Pinpoint the cell where the given text exists, returning its (X, Y) midpoint coordinate. 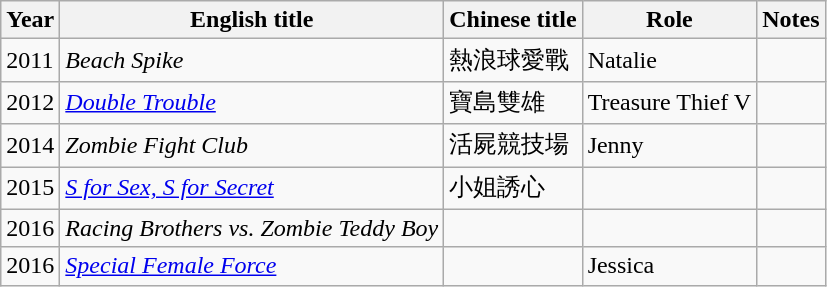
Role (670, 20)
2015 (30, 188)
2011 (30, 60)
Year (30, 20)
English title (252, 20)
小姐誘心 (513, 188)
Treasure Thief V (670, 102)
熱浪球愛戰 (513, 60)
Jenny (670, 146)
Chinese title (513, 20)
S for Sex, S for Secret (252, 188)
活屍競技場 (513, 146)
Zombie Fight Club (252, 146)
Jessica (670, 266)
Special Female Force (252, 266)
2012 (30, 102)
Beach Spike (252, 60)
Notes (791, 20)
Racing Brothers vs. Zombie Teddy Boy (252, 228)
2014 (30, 146)
寶島雙雄 (513, 102)
Natalie (670, 60)
Double Trouble (252, 102)
